Determine the (x, y) coordinate at the center of the cell enclosing the given text.  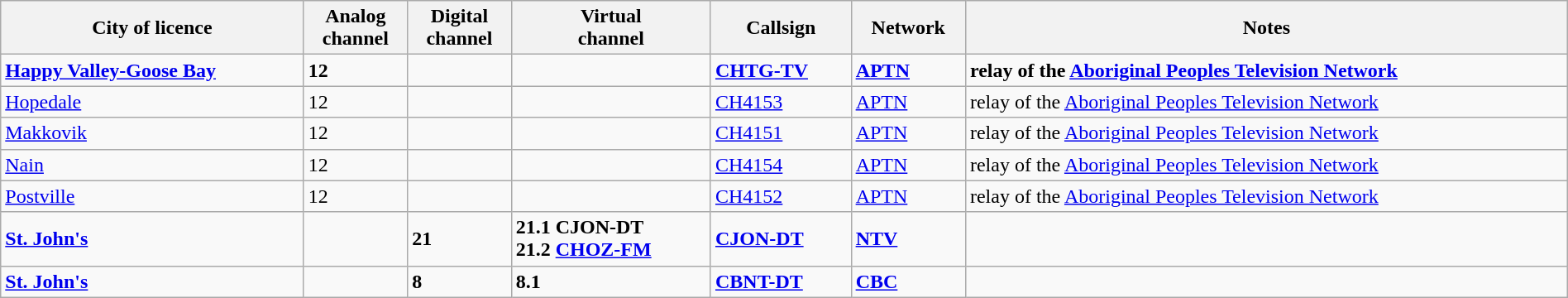
CBNT-DT (781, 281)
CH4153 (781, 102)
CHTG-TV (781, 70)
City of licence (152, 28)
NTV (908, 238)
Callsign (781, 28)
8.1 (610, 281)
8 (460, 281)
Postville (152, 196)
Nain (152, 165)
21.1 CJON-DT 21.2 CHOZ-FM (610, 238)
21 (460, 238)
CJON-DT (781, 238)
Virtualchannel (610, 28)
Notes (1266, 28)
CBC (908, 281)
CH4151 (781, 133)
Happy Valley-Goose Bay (152, 70)
CH4154 (781, 165)
Makkovik (152, 133)
Network (908, 28)
Analogchannel (356, 28)
CH4152 (781, 196)
Hopedale (152, 102)
Digitalchannel (460, 28)
